Extract the (x, y) coordinate from the center of the cell holding the provided text.  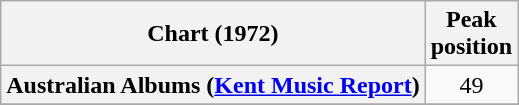
Peakposition (471, 34)
Australian Albums (Kent Music Report) (213, 85)
Chart (1972) (213, 34)
49 (471, 85)
